Determine the [X, Y] coordinate at the center of the cell enclosing the given text.  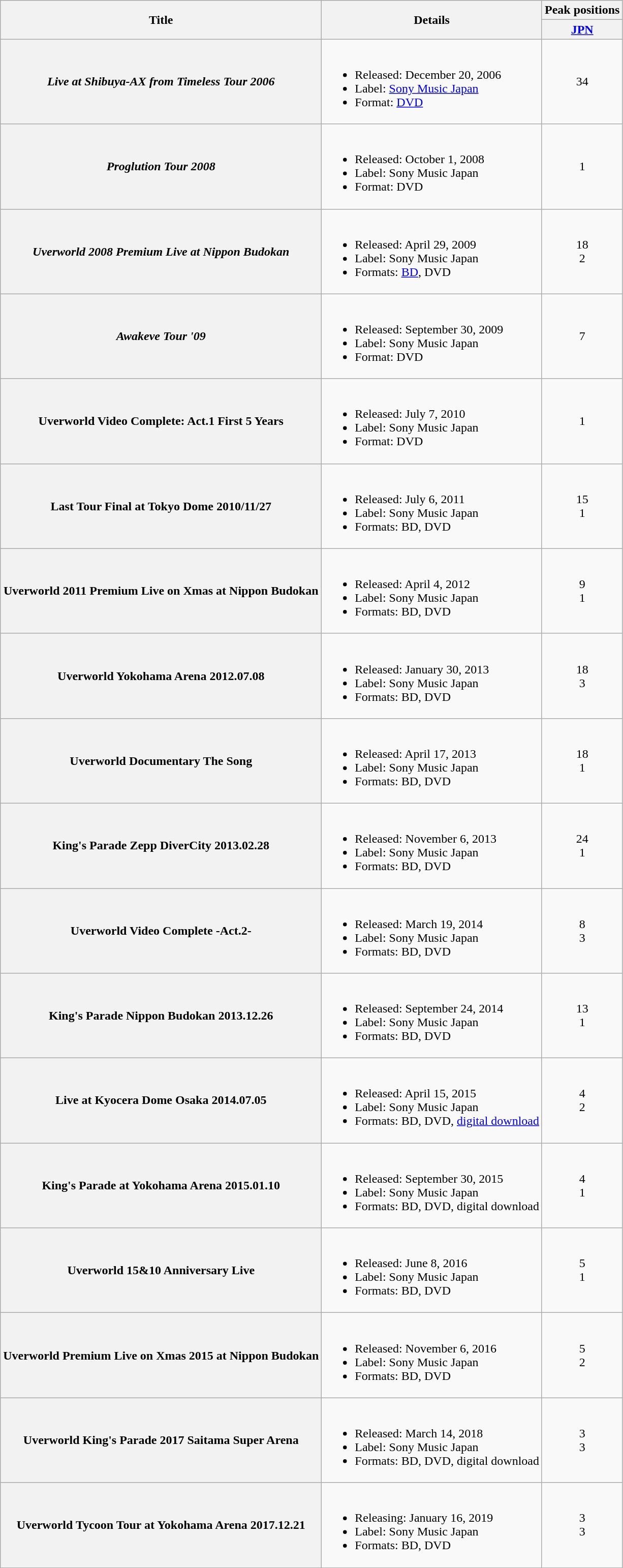
Title [161, 20]
Details [432, 20]
Uverworld Yokohama Arena 2012.07.08 [161, 676]
Released: September 30, 2015Label: Sony Music JapanFormats: BD, DVD, digital download [432, 1185]
Released: June 8, 2016Label: Sony Music JapanFormats: BD, DVD [432, 1271]
Released: September 24, 2014Label: Sony Music JapanFormats: BD, DVD [432, 1016]
Uverworld Video Complete: Act.1 First 5 Years [161, 421]
5 1 [582, 1271]
Live at Kyocera Dome Osaka 2014.07.05 [161, 1101]
Releasing: January 16, 2019Label: Sony Music JapanFormats: BD, DVD [432, 1525]
4 2 [582, 1101]
15 1 [582, 506]
Uverworld King's Parade 2017 Saitama Super Arena [161, 1440]
Released: July 7, 2010Label: Sony Music JapanFormat: DVD [432, 421]
Uverworld 2011 Premium Live on Xmas at Nippon Budokan [161, 591]
5 2 [582, 1355]
4 1 [582, 1185]
Uverworld 2008 Premium Live at Nippon Budokan [161, 251]
Released: December 20, 2006Label: Sony Music JapanFormat: DVD [432, 81]
Released: July 6, 2011Label: Sony Music JapanFormats: BD, DVD [432, 506]
Released: January 30, 2013Label: Sony Music JapanFormats: BD, DVD [432, 676]
Uverworld Documentary The Song [161, 760]
Released: March 14, 2018Label: Sony Music JapanFormats: BD, DVD, digital download [432, 1440]
Awakeve Tour '09 [161, 336]
18 3 [582, 676]
Peak positions [582, 10]
Released: November 6, 2016Label: Sony Music JapanFormats: BD, DVD [432, 1355]
Uverworld Video Complete -Act.2- [161, 931]
13 1 [582, 1016]
18 2 [582, 251]
Released: October 1, 2008Label: Sony Music JapanFormat: DVD [432, 167]
Released: April 29, 2009Label: Sony Music JapanFormats: BD, DVD [432, 251]
8 3 [582, 931]
King's Parade at Yokohama Arena 2015.01.10 [161, 1185]
34 [582, 81]
Released: November 6, 2013Label: Sony Music JapanFormats: BD, DVD [432, 846]
Released: April 17, 2013Label: Sony Music JapanFormats: BD, DVD [432, 760]
Uverworld Tycoon Tour at Yokohama Arena 2017.12.21 [161, 1525]
Released: March 19, 2014Label: Sony Music JapanFormats: BD, DVD [432, 931]
Live at Shibuya-AX from Timeless Tour 2006 [161, 81]
Released: April 4, 2012Label: Sony Music JapanFormats: BD, DVD [432, 591]
24 1 [582, 846]
King's Parade Zepp DiverCity 2013.02.28 [161, 846]
9 1 [582, 591]
Uverworld 15&10 Anniversary Live [161, 1271]
Released: April 15, 2015Label: Sony Music JapanFormats: BD, DVD, digital download [432, 1101]
King's Parade Nippon Budokan 2013.12.26 [161, 1016]
Last Tour Final at Tokyo Dome 2010/11/27 [161, 506]
7 [582, 336]
JPN [582, 29]
Released: September 30, 2009Label: Sony Music JapanFormat: DVD [432, 336]
18 1 [582, 760]
Proglution Tour 2008 [161, 167]
Uverworld Premium Live on Xmas 2015 at Nippon Budokan [161, 1355]
